Provide the (x, y) coordinate of the cell's center where the given text is located.  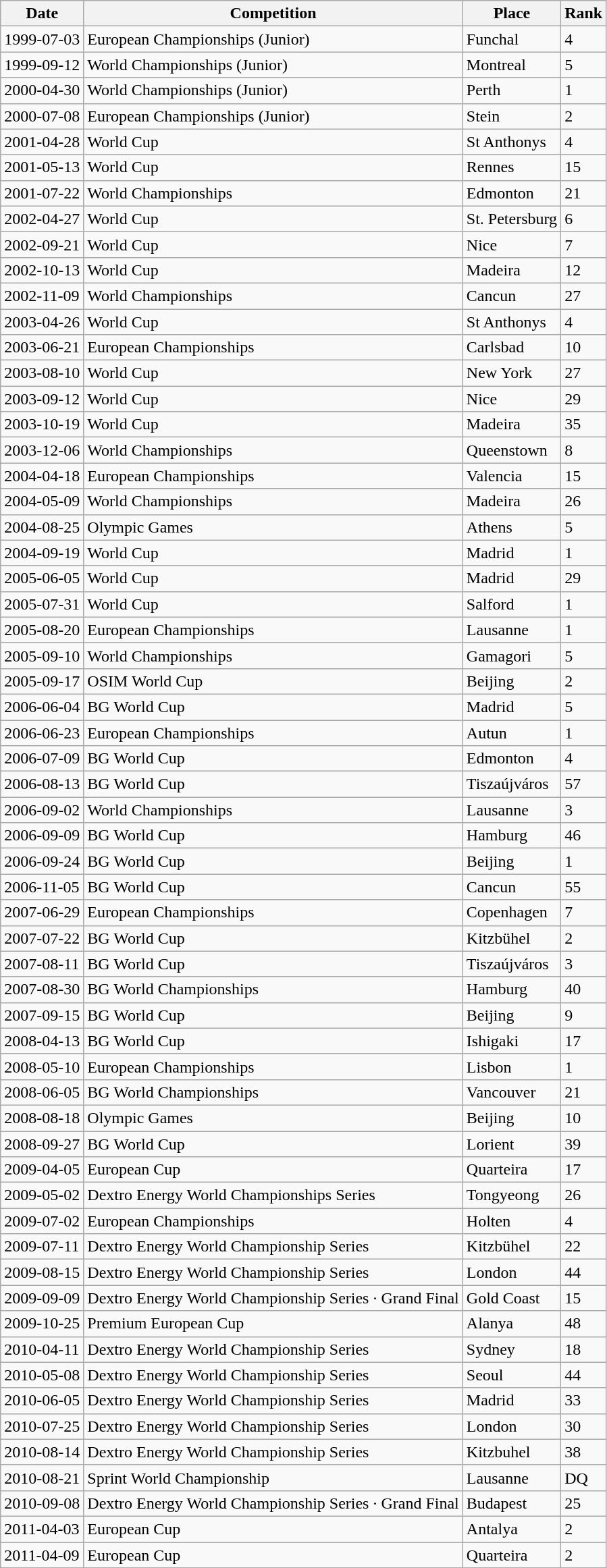
1999-07-03 (42, 39)
Competition (273, 13)
2002-04-27 (42, 219)
2007-07-22 (42, 938)
6 (583, 219)
2001-07-22 (42, 193)
2003-09-12 (42, 399)
2008-06-05 (42, 1092)
2007-09-15 (42, 1015)
Place (512, 13)
Antalya (512, 1529)
2009-08-15 (42, 1272)
Rennes (512, 167)
Autun (512, 732)
2005-09-17 (42, 681)
2010-07-25 (42, 1426)
2009-10-25 (42, 1324)
2001-05-13 (42, 167)
30 (583, 1426)
2007-08-30 (42, 990)
Carlsbad (512, 348)
2009-05-02 (42, 1195)
2005-08-20 (42, 630)
2003-10-19 (42, 425)
2006-07-09 (42, 759)
2005-07-31 (42, 604)
Lisbon (512, 1066)
Salford (512, 604)
2006-11-05 (42, 887)
40 (583, 990)
2009-09-09 (42, 1298)
2011-04-09 (42, 1555)
2000-04-30 (42, 90)
2006-09-09 (42, 836)
2001-04-28 (42, 142)
2006-08-13 (42, 784)
Budapest (512, 1503)
St. Petersburg (512, 219)
2006-06-04 (42, 707)
Alanya (512, 1324)
46 (583, 836)
2009-04-05 (42, 1170)
22 (583, 1247)
57 (583, 784)
2008-04-13 (42, 1041)
Kitzbuhel (512, 1452)
Queenstown (512, 450)
2009-07-11 (42, 1247)
2008-08-18 (42, 1118)
Athens (512, 527)
35 (583, 425)
Ishigaki (512, 1041)
2002-09-21 (42, 244)
New York (512, 373)
2003-12-06 (42, 450)
2010-04-11 (42, 1349)
2002-10-13 (42, 270)
38 (583, 1452)
2010-08-21 (42, 1478)
2002-11-09 (42, 296)
Sydney (512, 1349)
2004-05-09 (42, 502)
Vancouver (512, 1092)
8 (583, 450)
Gamagori (512, 655)
25 (583, 1503)
2006-09-02 (42, 810)
2011-04-03 (42, 1529)
2007-06-29 (42, 913)
Copenhagen (512, 913)
39 (583, 1144)
2004-08-25 (42, 527)
Lorient (512, 1144)
2004-04-18 (42, 476)
Stein (512, 116)
Valencia (512, 476)
Montreal (512, 65)
12 (583, 270)
2010-08-14 (42, 1452)
2003-06-21 (42, 348)
2005-09-10 (42, 655)
Gold Coast (512, 1298)
48 (583, 1324)
2010-06-05 (42, 1401)
2000-07-08 (42, 116)
33 (583, 1401)
2010-09-08 (42, 1503)
2005-06-05 (42, 578)
2003-08-10 (42, 373)
2003-04-26 (42, 322)
Sprint World Championship (273, 1478)
Funchal (512, 39)
2009-07-02 (42, 1221)
Premium European Cup (273, 1324)
1999-09-12 (42, 65)
Tongyeong (512, 1195)
2006-09-24 (42, 861)
2004-09-19 (42, 553)
2008-09-27 (42, 1144)
Seoul (512, 1375)
DQ (583, 1478)
Dextro Energy World Championships Series (273, 1195)
2008-05-10 (42, 1066)
2006-06-23 (42, 732)
Date (42, 13)
Holten (512, 1221)
Perth (512, 90)
Rank (583, 13)
9 (583, 1015)
2007-08-11 (42, 964)
OSIM World Cup (273, 681)
18 (583, 1349)
55 (583, 887)
2010-05-08 (42, 1375)
